Search for the cell housing the specified text and yield its (x, y) center coordinate. 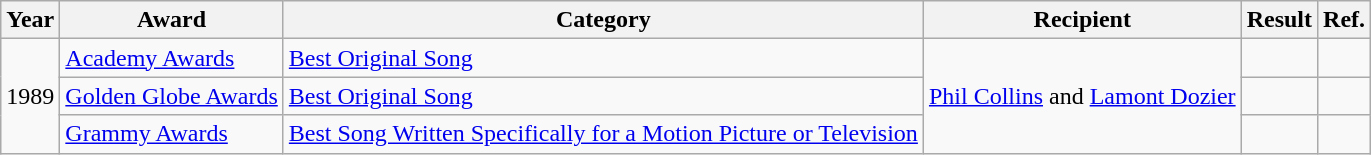
Best Song Written Specifically for a Motion Picture or Television (603, 134)
Category (603, 20)
Year (30, 20)
Recipient (1082, 20)
Ref. (1344, 20)
Phil Collins and Lamont Dozier (1082, 96)
Academy Awards (172, 58)
Award (172, 20)
Result (1279, 20)
Grammy Awards (172, 134)
Golden Globe Awards (172, 96)
1989 (30, 96)
